Detect which cell encompasses the target text, then output its (X, Y) center coordinate. 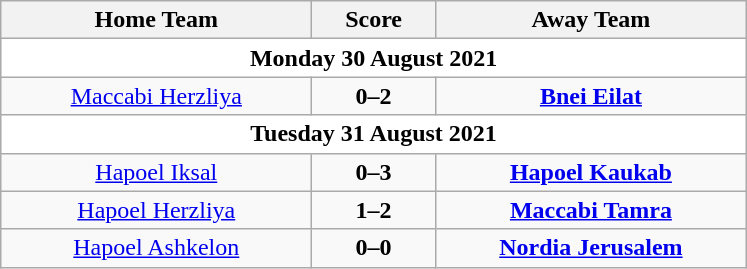
Monday 30 August 2021 (374, 58)
Maccabi Herzliya (156, 96)
Score (374, 20)
0–3 (374, 172)
Away Team (590, 20)
1–2 (374, 210)
Maccabi Tamra (590, 210)
Hapoel Kaukab (590, 172)
Home Team (156, 20)
0–2 (374, 96)
Bnei Eilat (590, 96)
Hapoel Iksal (156, 172)
0–0 (374, 248)
Hapoel Ashkelon (156, 248)
Nordia Jerusalem (590, 248)
Hapoel Herzliya (156, 210)
Tuesday 31 August 2021 (374, 134)
